Provide the [x, y] coordinate of the cell's center where the given text is located.  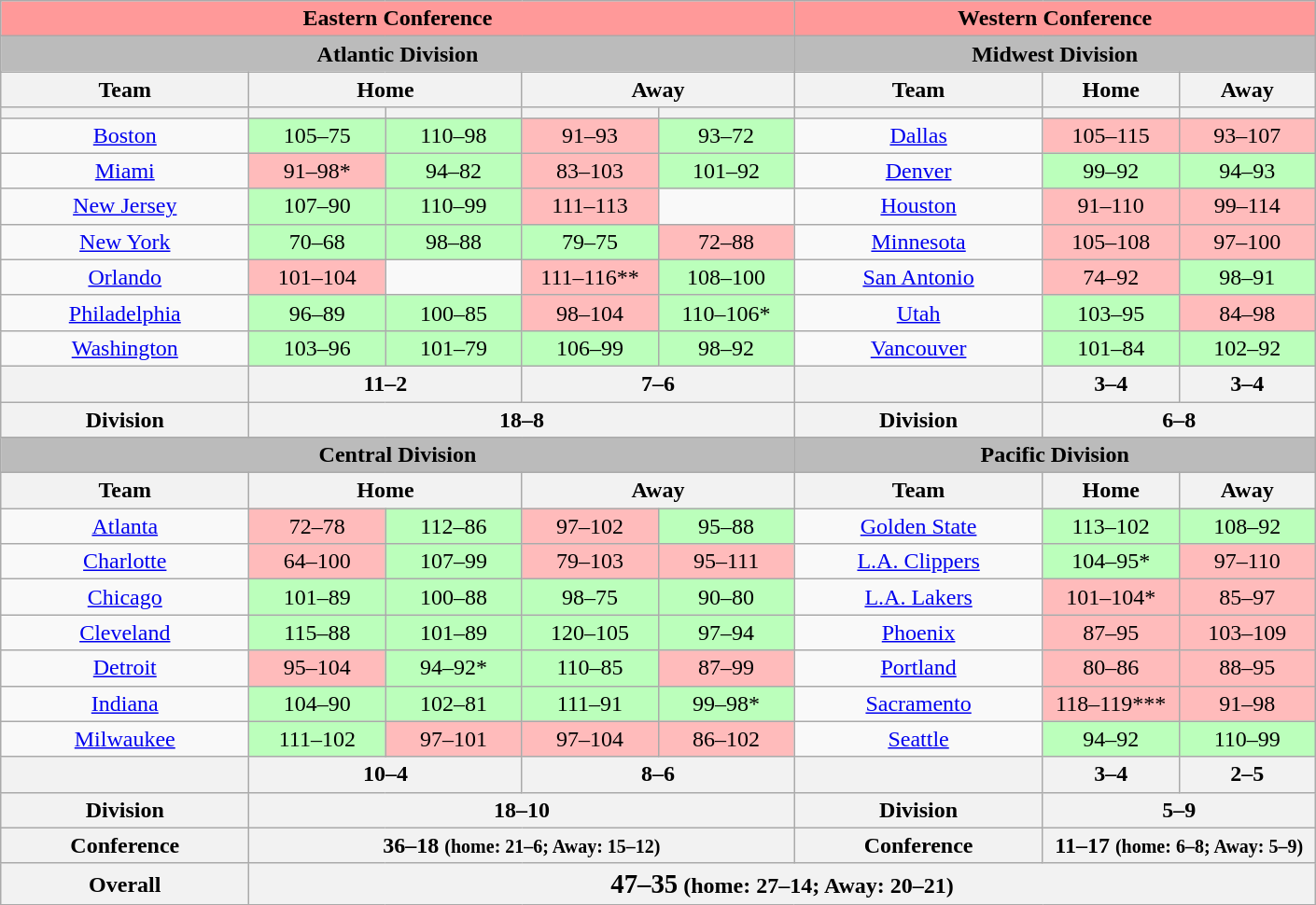
95–88 [726, 526]
5–9 [1179, 810]
18–8 [522, 419]
107–99 [454, 562]
112–86 [454, 526]
94–93 [1247, 171]
New York [125, 242]
111–102 [317, 739]
Philadelphia [125, 313]
11–2 [385, 383]
105–115 [1111, 135]
Sacramento [918, 703]
101–104 [317, 277]
11–17 (home: 6–8; Away: 5–9) [1179, 845]
105–75 [317, 135]
111–91 [590, 703]
98–104 [590, 313]
Midwest Division [1055, 54]
97–104 [590, 739]
Golden State [918, 526]
Denver [918, 171]
Central Division [398, 455]
Chicago [125, 597]
83–103 [590, 171]
Atlantic Division [398, 54]
Pacific Division [1055, 455]
8–6 [658, 774]
Vancouver [918, 348]
100–88 [454, 597]
111–116** [590, 277]
36–18 (home: 21–6; Away: 15–12) [522, 845]
101–104* [1111, 597]
85–97 [1247, 597]
95–104 [317, 668]
110–85 [590, 668]
104–90 [317, 703]
Portland [918, 668]
93–107 [1247, 135]
San Antonio [918, 277]
107–90 [317, 206]
91–98 [1247, 703]
97–102 [590, 526]
110–106* [726, 313]
102–81 [454, 703]
91–98* [317, 171]
101–84 [1111, 348]
105–108 [1111, 242]
70–68 [317, 242]
Miami [125, 171]
Dallas [918, 135]
7–6 [658, 383]
Eastern Conference [398, 19]
101–92 [726, 171]
95–111 [726, 562]
93–72 [726, 135]
64–100 [317, 562]
6–8 [1179, 419]
L.A. Clippers [918, 562]
Cleveland [125, 633]
80–86 [1111, 668]
99–98* [726, 703]
98–92 [726, 348]
90–80 [726, 597]
2–5 [1247, 774]
Seattle [918, 739]
103–96 [317, 348]
87–95 [1111, 633]
Indiana [125, 703]
104–95* [1111, 562]
110–98 [454, 135]
86–102 [726, 739]
98–75 [590, 597]
91–93 [590, 135]
97–110 [1247, 562]
84–98 [1247, 313]
100–85 [454, 313]
New Jersey [125, 206]
Milwaukee [125, 739]
47–35 (home: 27–14; Away: 20–21) [782, 884]
111–113 [590, 206]
97–100 [1247, 242]
94–92* [454, 668]
98–91 [1247, 277]
Charlotte [125, 562]
10–4 [385, 774]
72–78 [317, 526]
99–92 [1111, 171]
106–99 [590, 348]
97–101 [454, 739]
113–102 [1111, 526]
120–105 [590, 633]
Washington [125, 348]
Boston [125, 135]
Detroit [125, 668]
L.A. Lakers [918, 597]
118–119*** [1111, 703]
Phoenix [918, 633]
94–92 [1111, 739]
94–82 [454, 171]
101–79 [454, 348]
88–95 [1247, 668]
99–114 [1247, 206]
79–75 [590, 242]
102–92 [1247, 348]
96–89 [317, 313]
Western Conference [1055, 19]
Atlanta [125, 526]
98–88 [454, 242]
103–109 [1247, 633]
97–94 [726, 633]
18–10 [522, 810]
108–92 [1247, 526]
Minnesota [918, 242]
108–100 [726, 277]
87–99 [726, 668]
79–103 [590, 562]
Overall [125, 884]
Houston [918, 206]
91–110 [1111, 206]
Utah [918, 313]
74–92 [1111, 277]
115–88 [317, 633]
72–88 [726, 242]
Orlando [125, 277]
103–95 [1111, 313]
